Provide the (x, y) coordinate of the cell's center where the given text is located.  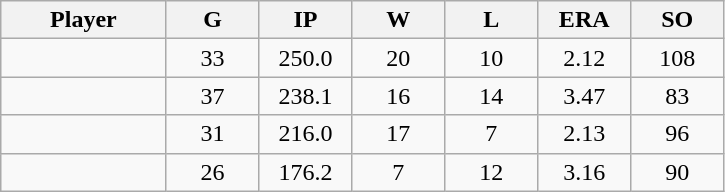
L (492, 20)
96 (678, 134)
14 (492, 96)
238.1 (306, 96)
3.16 (584, 172)
Player (84, 20)
90 (678, 172)
216.0 (306, 134)
33 (212, 58)
37 (212, 96)
250.0 (306, 58)
31 (212, 134)
3.47 (584, 96)
2.12 (584, 58)
16 (398, 96)
SO (678, 20)
2.13 (584, 134)
G (212, 20)
83 (678, 96)
176.2 (306, 172)
108 (678, 58)
10 (492, 58)
ERA (584, 20)
IP (306, 20)
20 (398, 58)
26 (212, 172)
12 (492, 172)
W (398, 20)
17 (398, 134)
